Scan for the cell matching the given text and deliver its [X, Y] coordinate at center. 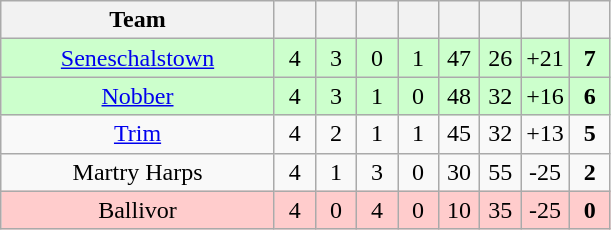
26 [500, 58]
47 [460, 58]
Martry Harps [138, 172]
55 [500, 172]
+21 [546, 58]
+16 [546, 96]
6 [590, 96]
5 [590, 134]
Team [138, 20]
Trim [138, 134]
Nobber [138, 96]
48 [460, 96]
+13 [546, 134]
30 [460, 172]
Ballivor [138, 210]
45 [460, 134]
10 [460, 210]
Seneschalstown [138, 58]
35 [500, 210]
7 [590, 58]
